Determine the [x, y] coordinate at the center of the cell enclosing the given text.  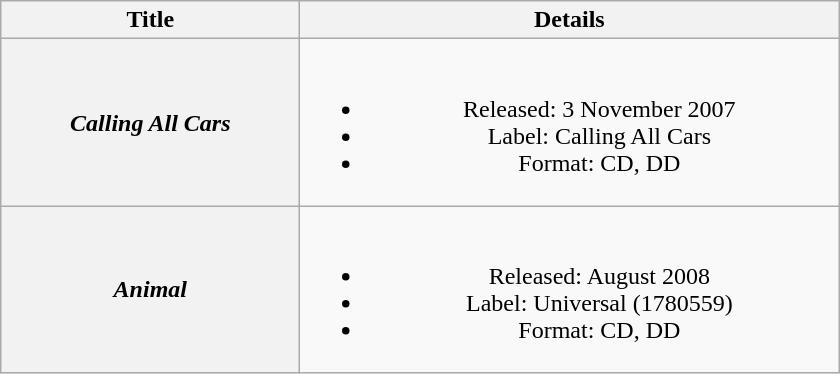
Title [150, 20]
Calling All Cars [150, 122]
Details [570, 20]
Released: August 2008Label: Universal (1780559)Format: CD, DD [570, 290]
Released: 3 November 2007Label: Calling All CarsFormat: CD, DD [570, 122]
Animal [150, 290]
